Provide the (x, y) coordinate of the cell's center where the given text is located.  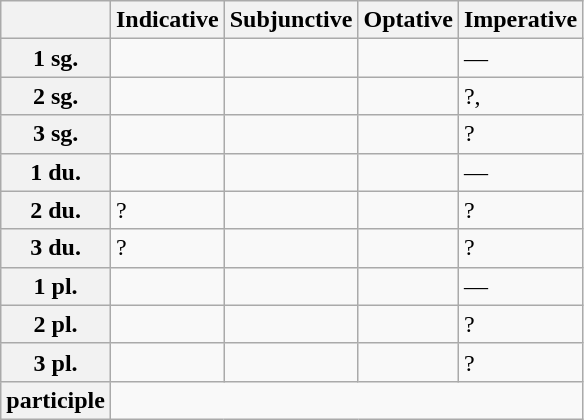
Imperative (520, 20)
1 sg. (56, 58)
participle (56, 400)
3 pl. (56, 362)
2 sg. (56, 96)
Subjunctive (291, 20)
2 du. (56, 210)
Indicative (167, 20)
Optative (408, 20)
1 du. (56, 172)
1 pl. (56, 286)
?, (520, 96)
3 du. (56, 248)
3 sg. (56, 134)
2 pl. (56, 324)
